Determine the [X, Y] coordinate at the center of the cell enclosing the given text.  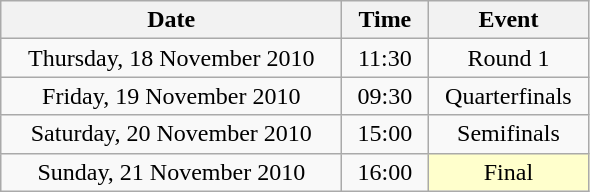
Round 1 [508, 58]
09:30 [385, 96]
Quarterfinals [508, 96]
Final [508, 172]
Time [385, 20]
Thursday, 18 November 2010 [172, 58]
Saturday, 20 November 2010 [172, 134]
15:00 [385, 134]
Sunday, 21 November 2010 [172, 172]
16:00 [385, 172]
11:30 [385, 58]
Friday, 19 November 2010 [172, 96]
Date [172, 20]
Event [508, 20]
Semifinals [508, 134]
